Detect which cell encompasses the target text, then output its (x, y) center coordinate. 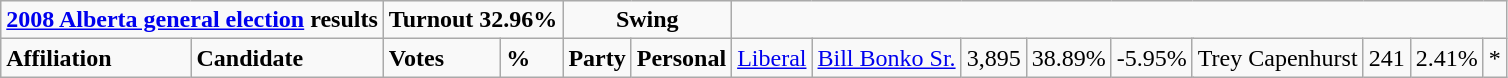
2008 Alberta general election results (192, 20)
Bill Bonko Sr. (886, 58)
Trey Capenhurst (1278, 58)
Swing (648, 20)
38.89% (1068, 58)
Votes (442, 58)
% (532, 58)
Candidate (287, 58)
Party (597, 58)
Liberal (772, 58)
3,895 (994, 58)
-5.95% (1152, 58)
Personal (681, 58)
241 (1386, 58)
Turnout 32.96% (473, 20)
* (1494, 58)
Affiliation (96, 58)
2.41% (1446, 58)
